Capture the cell that displays the provided text and extract its [x, y] central coordinate. 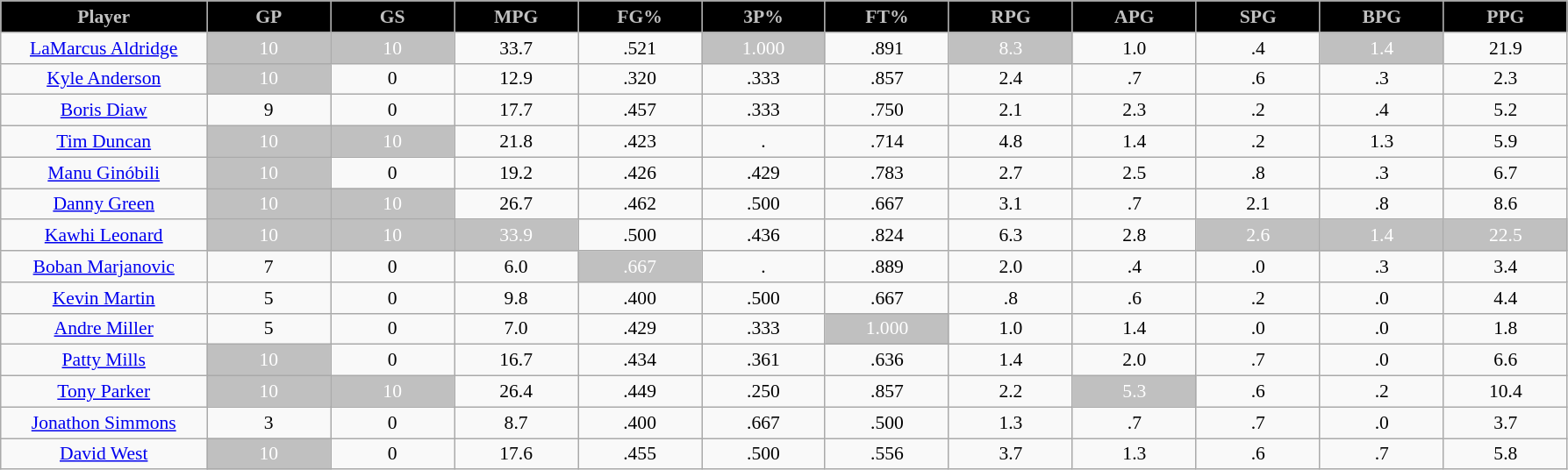
.521 [641, 48]
.783 [886, 173]
BPG [1381, 17]
Tim Duncan [104, 142]
RPG [1011, 17]
9 [268, 110]
21.9 [1506, 48]
Boban Marjanovic [104, 267]
.361 [763, 360]
.636 [886, 360]
16.7 [516, 360]
.891 [886, 48]
6.0 [516, 267]
Danny Green [104, 204]
Tony Parker [104, 392]
33.9 [516, 236]
12.9 [516, 79]
Andre Miller [104, 329]
MPG [516, 17]
2.5 [1134, 173]
6.6 [1506, 360]
.455 [641, 454]
.449 [641, 392]
Boris Diaw [104, 110]
.457 [641, 110]
8.6 [1506, 204]
.250 [763, 392]
9.8 [516, 298]
.889 [886, 267]
5.3 [1134, 392]
21.8 [516, 142]
.556 [886, 454]
.434 [641, 360]
2.8 [1134, 236]
Manu Ginóbili [104, 173]
33.7 [516, 48]
4.4 [1506, 298]
3.1 [1011, 204]
4.8 [1011, 142]
Kawhi Leonard [104, 236]
19.2 [516, 173]
Player [104, 17]
.462 [641, 204]
2.2 [1011, 392]
5.2 [1506, 110]
.714 [886, 142]
.423 [641, 142]
FG% [641, 17]
1.8 [1506, 329]
22.5 [1506, 236]
10.4 [1506, 392]
FT% [886, 17]
.750 [886, 110]
7 [268, 267]
3.4 [1506, 267]
6.3 [1011, 236]
Jonathon Simmons [104, 423]
PPG [1506, 17]
Kyle Anderson [104, 79]
APG [1134, 17]
GP [268, 17]
5.8 [1506, 454]
5.9 [1506, 142]
17.7 [516, 110]
Kevin Martin [104, 298]
David West [104, 454]
3 [268, 423]
2.6 [1258, 236]
2.7 [1011, 173]
8.7 [516, 423]
7.0 [516, 329]
2.4 [1011, 79]
Patty Mills [104, 360]
.436 [763, 236]
26.4 [516, 392]
.320 [641, 79]
GS [393, 17]
.426 [641, 173]
17.6 [516, 454]
.824 [886, 236]
3P% [763, 17]
LaMarcus Aldridge [104, 48]
SPG [1258, 17]
8.3 [1011, 48]
6.7 [1506, 173]
26.7 [516, 204]
